Return (X, Y) of the center of cell containing provided text 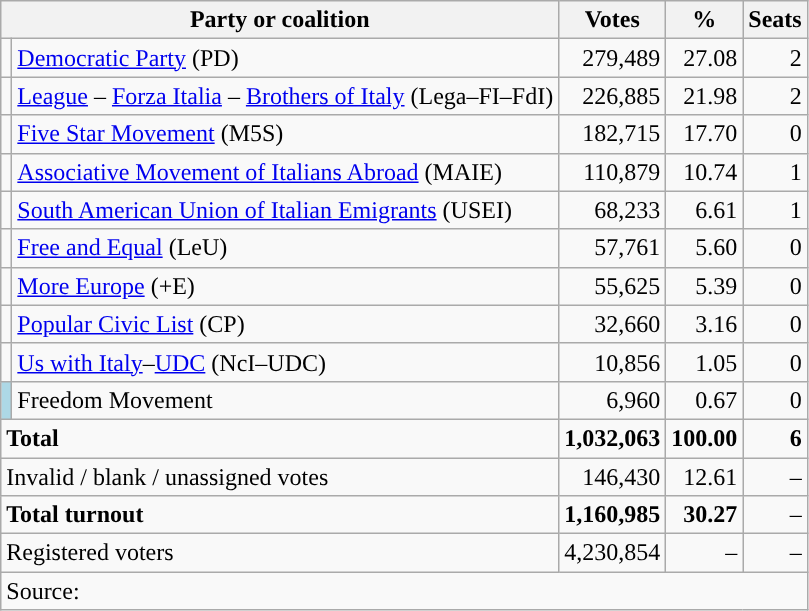
57,761 (612, 248)
10.74 (704, 172)
32,660 (612, 324)
110,879 (612, 172)
Seats (775, 20)
Invalid / blank / unassigned votes (280, 477)
6 (775, 438)
More Europe (+E) (286, 286)
182,715 (612, 134)
Democratic Party (PD) (286, 58)
0.67 (704, 400)
55,625 (612, 286)
Source: (404, 591)
Registered voters (280, 553)
1,032,063 (612, 438)
Party or coalition (280, 20)
6,960 (612, 400)
Us with Italy–UDC (NcI–UDC) (286, 362)
10,856 (612, 362)
21.98 (704, 96)
Freedom Movement (286, 400)
30.27 (704, 515)
1.05 (704, 362)
279,489 (612, 58)
68,233 (612, 210)
5.39 (704, 286)
Free and Equal (LeU) (286, 248)
226,885 (612, 96)
South American Union of Italian Emigrants (USEI) (286, 210)
Total turnout (280, 515)
17.70 (704, 134)
Associative Movement of Italians Abroad (MAIE) (286, 172)
1,160,985 (612, 515)
4,230,854 (612, 553)
League – Forza Italia – Brothers of Italy (Lega–FI–FdI) (286, 96)
5.60 (704, 248)
146,430 (612, 477)
Total (280, 438)
6.61 (704, 210)
Votes (612, 20)
Five Star Movement (M5S) (286, 134)
% (704, 20)
100.00 (704, 438)
12.61 (704, 477)
Popular Civic List (CP) (286, 324)
27.08 (704, 58)
3.16 (704, 324)
